Capture the cell that displays the provided text and extract its [X, Y] central coordinate. 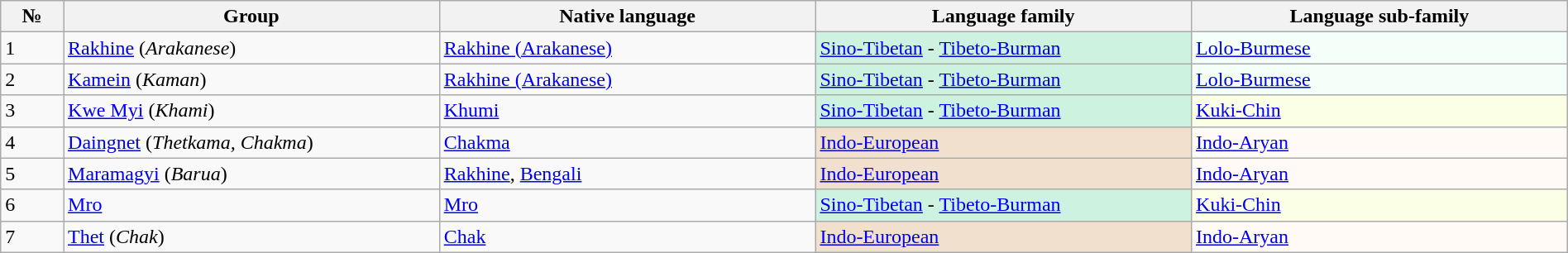
2 [32, 79]
1 [32, 48]
Language sub-family [1379, 17]
Language family [1004, 17]
7 [32, 236]
Kamein (Kaman) [251, 79]
3 [32, 111]
Native language [627, 17]
№ [32, 17]
Chak [627, 236]
6 [32, 205]
Chakma [627, 142]
Thet (Chak) [251, 236]
5 [32, 174]
Khumi [627, 111]
Kwe Myi (Khami) [251, 111]
4 [32, 142]
Rakhine, Bengali [627, 174]
Daingnet (Thetkama, Chakma) [251, 142]
Group [251, 17]
Maramagyi (Barua) [251, 174]
